Capture the cell that displays the provided text and extract its (x, y) central coordinate. 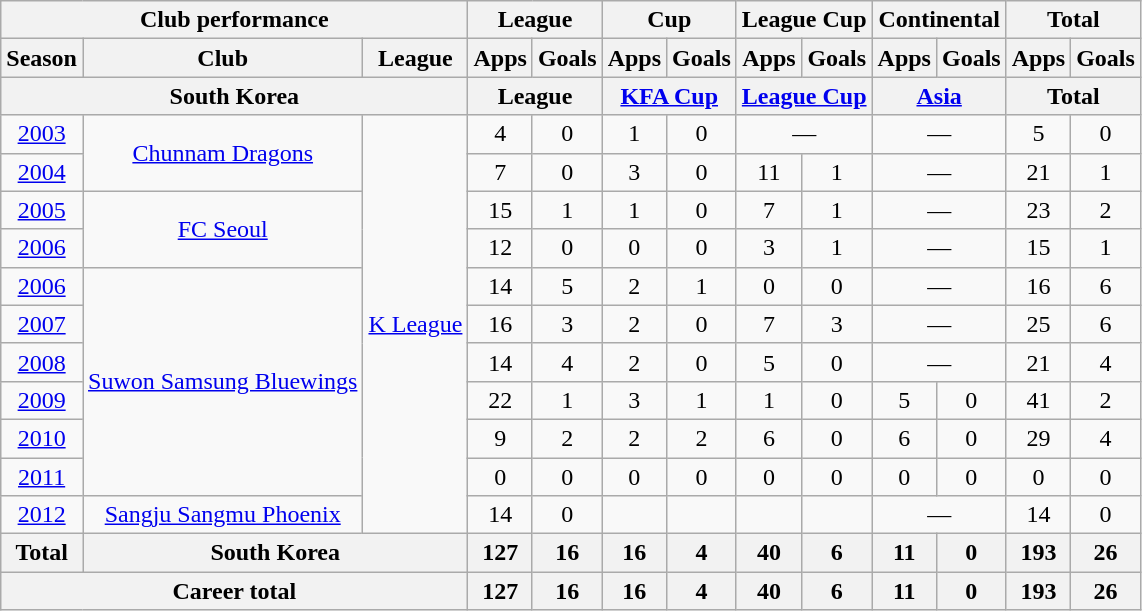
Club performance (234, 20)
Career total (234, 591)
41 (1038, 400)
2007 (42, 324)
29 (1038, 438)
Asia (939, 96)
FC Seoul (222, 229)
Season (42, 58)
22 (500, 400)
Club (222, 58)
2004 (42, 172)
25 (1038, 324)
12 (500, 248)
Chunnam Dragons (222, 153)
Cup (669, 20)
K League (416, 324)
2003 (42, 134)
2012 (42, 515)
2010 (42, 438)
2005 (42, 210)
2008 (42, 362)
Suwon Samsung Bluewings (222, 381)
9 (500, 438)
Sangju Sangmu Phoenix (222, 515)
2011 (42, 477)
23 (1038, 210)
KFA Cup (669, 96)
2009 (42, 400)
Continental (939, 20)
